Detect which cell encompasses the target text, then output its [X, Y] center coordinate. 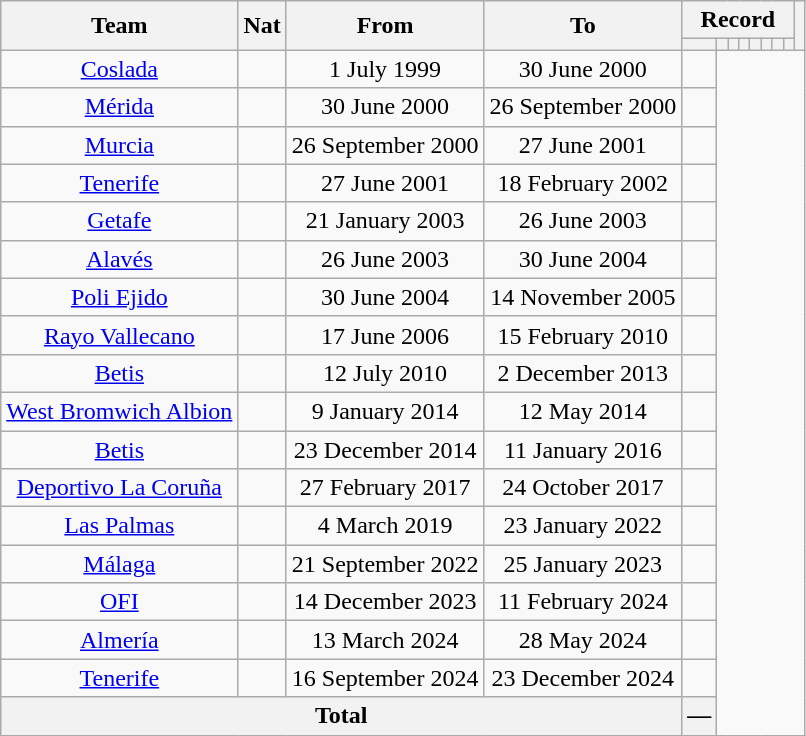
11 February 2024 [583, 602]
21 January 2003 [385, 221]
23 December 2024 [583, 678]
— [700, 716]
Team [120, 26]
21 September 2022 [385, 564]
Nat [262, 26]
Las Palmas [120, 526]
14 November 2005 [583, 297]
Rayo Vallecano [120, 335]
24 October 2017 [583, 488]
23 December 2014 [385, 449]
9 January 2014 [385, 411]
16 September 2024 [385, 678]
12 July 2010 [385, 373]
Poli Ejido [120, 297]
Total [342, 716]
4 March 2019 [385, 526]
Almería [120, 640]
1 July 1999 [385, 69]
17 June 2006 [385, 335]
OFI [120, 602]
2 December 2013 [583, 373]
25 January 2023 [583, 564]
Murcia [120, 145]
Getafe [120, 221]
13 March 2024 [385, 640]
23 January 2022 [583, 526]
27 February 2017 [385, 488]
Málaga [120, 564]
14 December 2023 [385, 602]
Deportivo La Coruña [120, 488]
Record [738, 20]
18 February 2002 [583, 183]
11 January 2016 [583, 449]
From [385, 26]
12 May 2014 [583, 411]
Coslada [120, 69]
To [583, 26]
Alavés [120, 259]
28 May 2024 [583, 640]
Mérida [120, 107]
West Bromwich Albion [120, 411]
15 February 2010 [583, 335]
